Provide the [X, Y] coordinate of the cell's center where the given text is located.  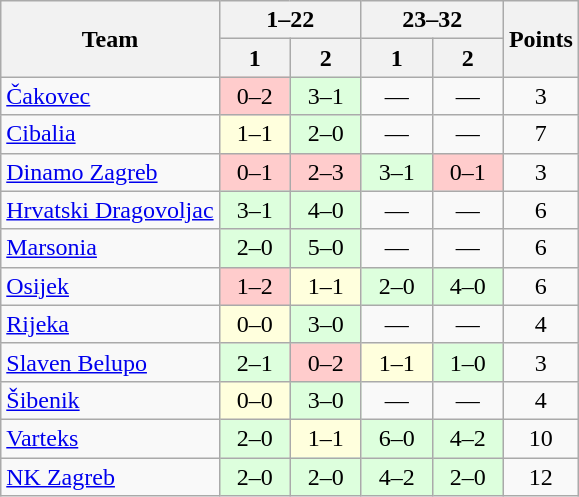
Šibenik [110, 400]
Cibalia [110, 134]
6–0 [396, 438]
1–0 [468, 362]
Čakovec [110, 96]
Varteks [110, 438]
5–0 [326, 248]
NK Zagreb [110, 477]
Rijeka [110, 324]
23–32 [432, 20]
Slaven Belupo [110, 362]
12 [540, 477]
Hrvatski Dragovoljac [110, 210]
10 [540, 438]
7 [540, 134]
Points [540, 39]
Osijek [110, 286]
Dinamo Zagreb [110, 172]
1–2 [254, 286]
Team [110, 39]
1–22 [290, 20]
2–3 [326, 172]
2–1 [254, 362]
Marsonia [110, 248]
